Search for the cell housing the specified text and yield its (x, y) center coordinate. 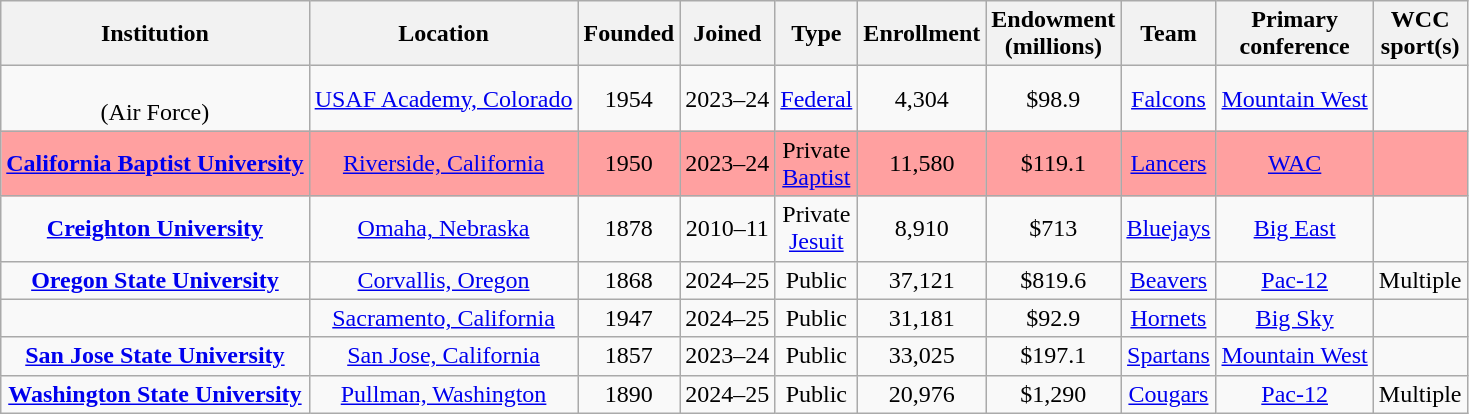
Big East (1294, 228)
$98.9 (1054, 98)
20,976 (922, 394)
2010–11 (728, 228)
Primaryconference (1294, 34)
Hornets (1168, 318)
Enrollment (922, 34)
WAC (1294, 164)
Team (1168, 34)
$819.6 (1054, 280)
Beavers (1168, 280)
Spartans (1168, 356)
Founded (629, 34)
$92.9 (1054, 318)
31,181 (922, 318)
1878 (629, 228)
11,580 (922, 164)
Joined (728, 34)
Endowment(millions) (1054, 34)
Big Sky (1294, 318)
San Jose, California (444, 356)
4,304 (922, 98)
$713 (1054, 228)
Washington State University (155, 394)
Bluejays (1168, 228)
Corvallis, Oregon (444, 280)
Omaha, Nebraska (444, 228)
$197.1 (1054, 356)
Creighton University (155, 228)
San Jose State University (155, 356)
$1,290 (1054, 394)
Oregon State University (155, 280)
1950 (629, 164)
1890 (629, 394)
Sacramento, California (444, 318)
33,025 (922, 356)
PrivateJesuit (816, 228)
Type (816, 34)
PrivateBaptist (816, 164)
USAF Academy, Colorado (444, 98)
Federal (816, 98)
Institution (155, 34)
California Baptist University (155, 164)
Cougars (1168, 394)
8,910 (922, 228)
1954 (629, 98)
WCCsport(s) (1420, 34)
Location (444, 34)
1868 (629, 280)
37,121 (922, 280)
Falcons (1168, 98)
Pullman, Washington (444, 394)
1947 (629, 318)
1857 (629, 356)
Riverside, California (444, 164)
$119.1 (1054, 164)
Lancers (1168, 164)
(Air Force) (155, 98)
